Return the [X, Y] coordinate for the center point of the cell that contains the specified text.  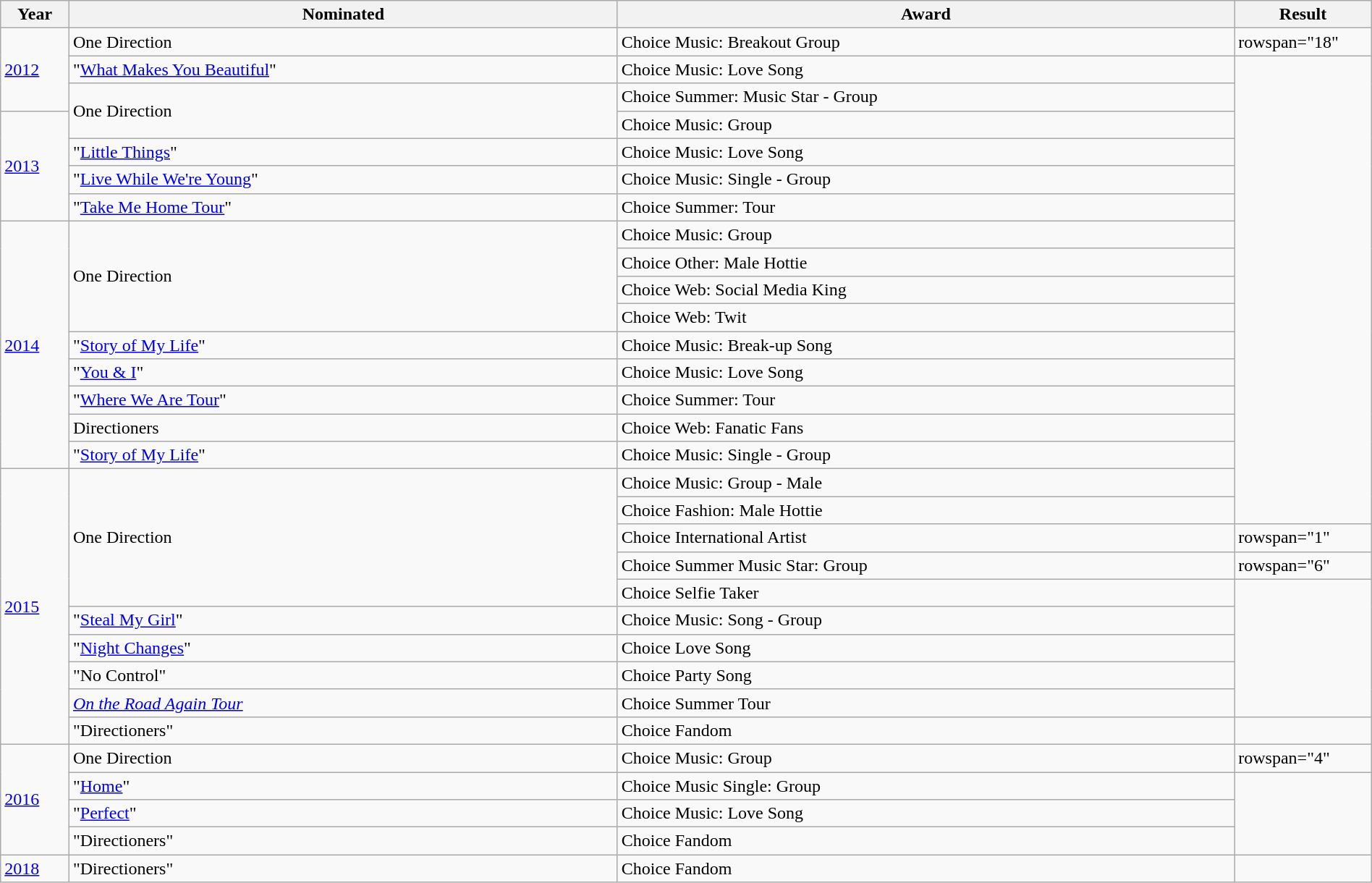
Choice Party Song [926, 675]
On the Road Again Tour [343, 703]
"Home" [343, 785]
"What Makes You Beautiful" [343, 69]
Result [1303, 14]
Choice Summer: Music Star - Group [926, 97]
2016 [35, 799]
Choice Music: Group - Male [926, 483]
Year [35, 14]
Choice Music: Break-up Song [926, 345]
Choice Selfie Taker [926, 593]
"Little Things" [343, 152]
"Live While We're Young" [343, 179]
2014 [35, 345]
Choice Summer Tour [926, 703]
Directioners [343, 428]
Choice Love Song [926, 648]
"Perfect" [343, 814]
"Where We Are Tour" [343, 400]
Award [926, 14]
Choice International Artist [926, 538]
"No Control" [343, 675]
"Steal My Girl" [343, 620]
2018 [35, 869]
2012 [35, 69]
"Night Changes" [343, 648]
rowspan="6" [1303, 565]
Choice Other: Male Hottie [926, 262]
rowspan="1" [1303, 538]
2013 [35, 166]
Choice Music: Song - Group [926, 620]
Choice Web: Twit [926, 317]
Choice Web: Fanatic Fans [926, 428]
rowspan="18" [1303, 42]
Nominated [343, 14]
"Take Me Home Tour" [343, 207]
2015 [35, 607]
rowspan="4" [1303, 758]
Choice Fashion: Male Hottie [926, 510]
Choice Music Single: Group [926, 785]
Choice Music: Breakout Group [926, 42]
"You & I" [343, 373]
Choice Web: Social Media King [926, 290]
Choice Summer Music Star: Group [926, 565]
